Return the (x, y) coordinate for the center point of the cell that contains the specified text.  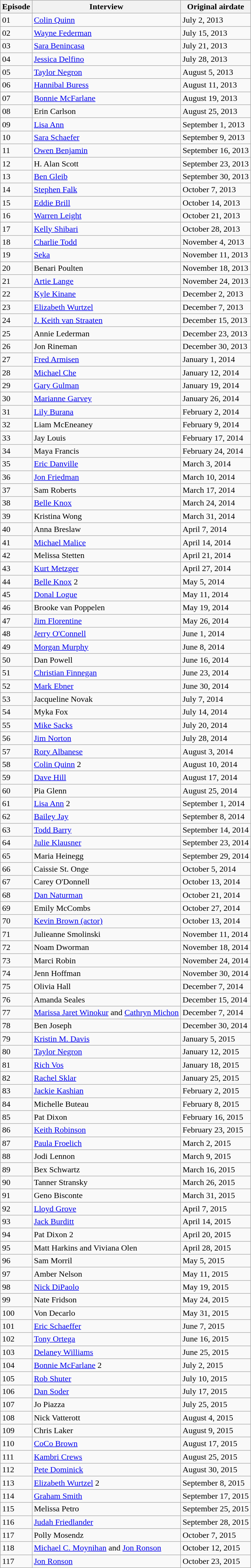
Pia Glenn (106, 790)
Nate Fridson (106, 1300)
99 (16, 1300)
109 (16, 1431)
September 29, 2014 (216, 856)
May 5, 2015 (216, 1261)
03 (16, 46)
58 (16, 764)
Jay Louis (106, 438)
Charlie Todd (106, 242)
Anna Breslaw (106, 529)
November 18, 2014 (216, 947)
115 (16, 1509)
25 (16, 333)
July 2, 2015 (216, 1365)
Kevin Brown (actor) (106, 921)
CoCo Brown (106, 1444)
June 1, 2014 (216, 634)
Morgan Murphy (106, 647)
46 (16, 608)
April 28, 2015 (216, 1248)
13 (16, 177)
59 (16, 777)
74 (16, 973)
October 27, 2014 (216, 908)
29 (16, 386)
October 23, 2015 (216, 1561)
16 (16, 216)
84 (16, 1104)
67 (16, 882)
July 14, 2014 (216, 712)
33 (16, 438)
107 (16, 1404)
July 21, 2013 (216, 46)
February 2, 2014 (216, 412)
March 3, 2014 (216, 464)
August 10, 2014 (216, 764)
February 2, 2015 (216, 1091)
April 21, 2014 (216, 555)
December 15, 2014 (216, 1000)
Seka (106, 255)
28 (16, 372)
February 17, 2014 (216, 438)
43 (16, 568)
February 24, 2014 (216, 451)
August 25, 2014 (216, 790)
October 14, 2013 (216, 203)
75 (16, 986)
66 (16, 869)
22 (16, 294)
Geno Bisconte (106, 1195)
09 (16, 124)
31 (16, 412)
78 (16, 1026)
Delaney Williams (106, 1352)
41 (16, 542)
April 27, 2014 (216, 568)
Michael Malice (106, 542)
June 8, 2014 (216, 647)
Polly Mosendz (106, 1535)
April 7, 2014 (216, 529)
December 23, 2013 (216, 333)
August 17, 2015 (216, 1444)
November 30, 2014 (216, 973)
September 23, 2013 (216, 164)
September 25, 2015 (216, 1509)
August 19, 2013 (216, 98)
Julie Klausner (106, 843)
May 24, 2015 (216, 1300)
November 11, 2013 (216, 255)
October 7, 2013 (216, 190)
August 9, 2015 (216, 1431)
Pat Dixon 2 (106, 1235)
79 (16, 1039)
November 4, 2013 (216, 242)
52 (16, 686)
January 5, 2015 (216, 1039)
Belle Knox (106, 503)
October 12, 2015 (216, 1548)
Dan Soder (106, 1391)
September 8, 2014 (216, 817)
Chris Laker (106, 1431)
February 16, 2015 (216, 1117)
105 (16, 1378)
March 10, 2014 (216, 477)
Carey O'Donnell (106, 882)
Stephen Falk (106, 190)
77 (16, 1013)
June 25, 2015 (216, 1352)
Sam Roberts (106, 490)
Hannibal Buress (106, 85)
39 (16, 516)
48 (16, 634)
May 11, 2014 (216, 595)
August 25, 2015 (216, 1457)
10 (16, 137)
Mark Ebner (106, 686)
Melissa Petro (106, 1509)
July 10, 2015 (216, 1378)
Jerry O'Connell (106, 634)
Jessica Delfino (106, 59)
September 9, 2013 (216, 137)
63 (16, 830)
11 (16, 150)
42 (16, 555)
March 16, 2015 (216, 1169)
June 23, 2014 (216, 673)
Dan Powell (106, 660)
December 7, 2013 (216, 307)
September 1, 2013 (216, 124)
May 19, 2015 (216, 1287)
06 (16, 85)
08 (16, 111)
Kristina Wong (106, 516)
August 4, 2015 (216, 1418)
86 (16, 1130)
April 14, 2015 (216, 1222)
Jon Ronson (106, 1561)
112 (16, 1470)
Melissa Stetten (106, 555)
106 (16, 1391)
July 28, 2013 (216, 59)
Belle Knox 2 (106, 582)
July 25, 2015 (216, 1404)
July 2, 2013 (216, 20)
July 15, 2013 (216, 33)
Eric Danville (106, 464)
55 (16, 725)
Bailey Jay (106, 817)
Wayne Federman (106, 33)
Rachel Sklar (106, 1078)
113 (16, 1483)
80 (16, 1052)
65 (16, 856)
October 5, 2014 (216, 869)
51 (16, 673)
19 (16, 255)
Gary Gulman (106, 386)
21 (16, 281)
Maria Heinegg (106, 856)
November 18, 2013 (216, 268)
Sara Schaefer (106, 137)
26 (16, 346)
October 28, 2013 (216, 229)
20 (16, 268)
Olivia Hall (106, 986)
Jack Burditt (106, 1222)
Nick DiPaolo (106, 1287)
October 7, 2015 (216, 1535)
Kambri Crews (106, 1457)
53 (16, 699)
73 (16, 960)
July 17, 2015 (216, 1391)
101 (16, 1326)
118 (16, 1548)
Maya Francis (106, 451)
January 18, 2015 (216, 1065)
September 23, 2014 (216, 843)
October 21, 2013 (216, 216)
Rory Albanese (106, 751)
September 16, 2013 (216, 150)
January 12, 2015 (216, 1052)
June 7, 2015 (216, 1326)
Julieanne Smolinski (106, 934)
February 23, 2015 (216, 1130)
Sara Benincasa (106, 46)
Original airdate (216, 7)
111 (16, 1457)
24 (16, 320)
Brooke van Poppelen (106, 608)
85 (16, 1117)
40 (16, 529)
97 (16, 1274)
36 (16, 477)
September 1, 2014 (216, 804)
September 8, 2015 (216, 1483)
57 (16, 751)
Interview (106, 7)
Kyle Kinane (106, 294)
Annie Lederman (106, 333)
35 (16, 464)
32 (16, 425)
Jon Rineman (106, 346)
Kurt Metzger (106, 568)
90 (16, 1182)
Lily Burana (106, 412)
82 (16, 1078)
01 (16, 20)
January 19, 2014 (216, 386)
50 (16, 660)
07 (16, 98)
July 20, 2014 (216, 725)
September 17, 2015 (216, 1496)
Erin Carlson (106, 111)
Jo Piazza (106, 1404)
Jim Florentine (106, 621)
Bonnie McFarlane 2 (106, 1365)
Christian Finnegan (106, 673)
Lisa Ann (106, 124)
Marianne Garvey (106, 399)
Jon Friedman (106, 477)
54 (16, 712)
64 (16, 843)
47 (16, 621)
May 19, 2014 (216, 608)
18 (16, 242)
Bex Schwartz (106, 1169)
34 (16, 451)
August 11, 2013 (216, 85)
04 (16, 59)
45 (16, 595)
December 30, 2013 (216, 346)
23 (16, 307)
Amber Nelson (106, 1274)
Marci Robin (106, 960)
January 1, 2014 (216, 359)
89 (16, 1169)
October 21, 2014 (216, 895)
Ben Joseph (106, 1026)
Nick Vatterott (106, 1418)
Ben Gleib (106, 177)
12 (16, 164)
Liam McEneaney (106, 425)
December 30, 2014 (216, 1026)
Keith Robinson (106, 1130)
Colin Quinn 2 (106, 764)
April 7, 2015 (216, 1208)
104 (16, 1365)
September 30, 2013 (216, 177)
May 26, 2014 (216, 621)
72 (16, 947)
Mike Sacks (106, 725)
May 11, 2015 (216, 1274)
Warren Leight (106, 216)
December 2, 2013 (216, 294)
Eddie Brill (106, 203)
Michael C. Moynihan and Jon Ronson (106, 1548)
June 30, 2014 (216, 686)
March 26, 2015 (216, 1182)
December 15, 2013 (216, 320)
60 (16, 790)
Pete Dominick (106, 1470)
March 31, 2015 (216, 1195)
May 31, 2015 (216, 1313)
Eric Schaeffer (106, 1326)
102 (16, 1339)
J. Keith van Straaten (106, 320)
71 (16, 934)
83 (16, 1091)
49 (16, 647)
14 (16, 190)
96 (16, 1261)
August 30, 2015 (216, 1470)
Colin Quinn (106, 20)
April 14, 2014 (216, 542)
81 (16, 1065)
114 (16, 1496)
January 25, 2015 (216, 1078)
Myka Fox (106, 712)
March 24, 2014 (216, 503)
June 16, 2014 (216, 660)
July 28, 2014 (216, 738)
Michael Che (106, 372)
70 (16, 921)
Von Decarlo (106, 1313)
Lisa Ann 2 (106, 804)
27 (16, 359)
August 17, 2014 (216, 777)
91 (16, 1195)
Kristin M. Davis (106, 1039)
Pat Dixon (106, 1117)
March 9, 2015 (216, 1156)
Rich Vos (106, 1065)
87 (16, 1143)
17 (16, 229)
61 (16, 804)
Rob Shuter (106, 1378)
88 (16, 1156)
Jim Norton (106, 738)
69 (16, 908)
February 9, 2014 (216, 425)
Sam Morril (106, 1261)
103 (16, 1352)
March 31, 2014 (216, 516)
January 12, 2014 (216, 372)
April 20, 2015 (216, 1235)
Artie Lange (106, 281)
Marissa Jaret Winokur and Cathryn Michon (106, 1013)
Todd Barry (106, 830)
November 24, 2014 (216, 960)
Fred Armisen (106, 359)
Jodi Lennon (106, 1156)
110 (16, 1444)
August 5, 2013 (216, 72)
15 (16, 203)
Graham Smith (106, 1496)
100 (16, 1313)
30 (16, 399)
Elizabeth Wurtzel 2 (106, 1483)
Jacqueline Novak (106, 699)
February 8, 2015 (216, 1104)
56 (16, 738)
116 (16, 1522)
Lloyd Grove (106, 1208)
68 (16, 895)
January 26, 2014 (216, 399)
44 (16, 582)
Noam Dworman (106, 947)
July 7, 2014 (216, 699)
Owen Benjamin (106, 150)
108 (16, 1418)
Tanner Stransky (106, 1182)
98 (16, 1287)
Benari Poulten (106, 268)
05 (16, 72)
Tony Ortega (106, 1339)
November 11, 2014 (216, 934)
August 3, 2014 (216, 751)
March 2, 2015 (216, 1143)
Bonnie McFarlane (106, 98)
93 (16, 1222)
Emily McCombs (106, 908)
November 24, 2013 (216, 281)
Kelly Shibari (106, 229)
September 14, 2014 (216, 830)
June 16, 2015 (216, 1339)
Caissie St. Onge (106, 869)
March 17, 2014 (216, 490)
02 (16, 33)
Elizabeth Wurtzel (106, 307)
September 28, 2015 (216, 1522)
Dan Naturman (106, 895)
Judah Friedlander (106, 1522)
37 (16, 490)
62 (16, 817)
Paula Froelich (106, 1143)
Jackie Kashian (106, 1091)
38 (16, 503)
May 5, 2014 (216, 582)
Episode (16, 7)
92 (16, 1208)
Jenn Hoffman (106, 973)
Dave Hill (106, 777)
76 (16, 1000)
Matt Harkins and Viviana Olen (106, 1248)
August 25, 2013 (216, 111)
Donal Logue (106, 595)
94 (16, 1235)
Amanda Seales (106, 1000)
95 (16, 1248)
H. Alan Scott (106, 164)
Michelle Buteau (106, 1104)
